Locate the cell with the specified text and output its (x, y) center coordinate. 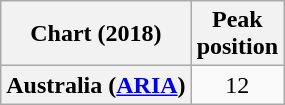
12 (237, 85)
Chart (2018) (96, 34)
Peakposition (237, 34)
Australia (ARIA) (96, 85)
